Return [X, Y] of the center of cell containing provided text 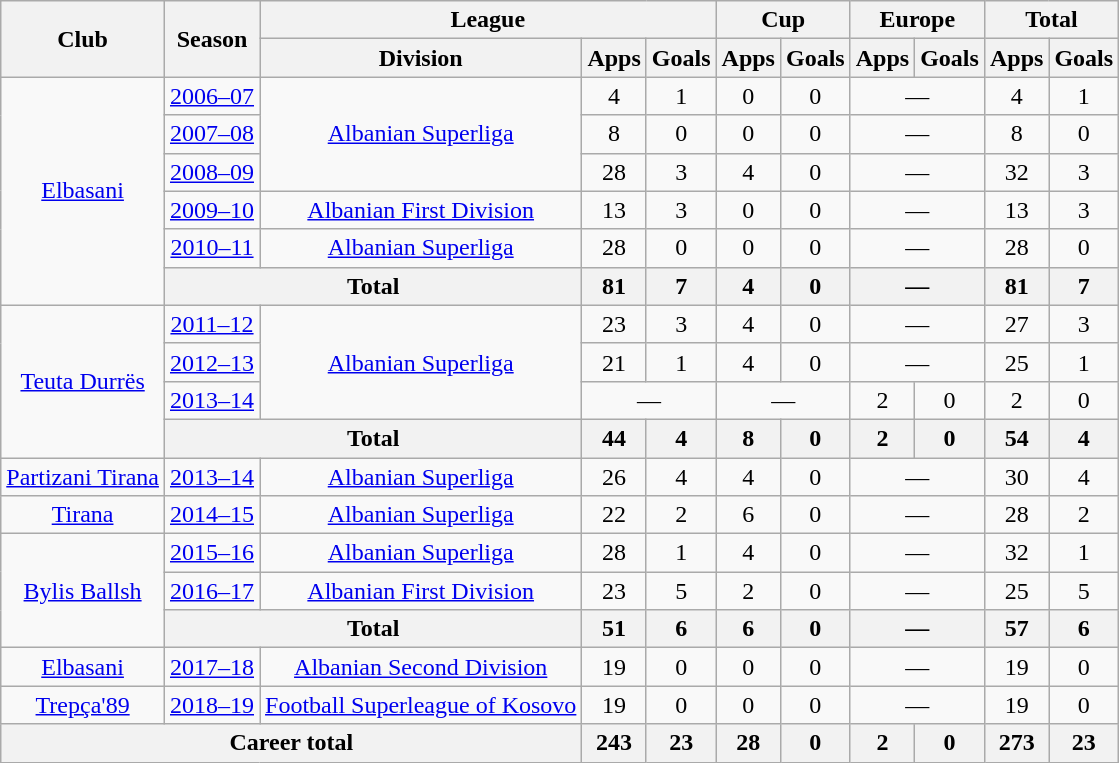
27 [1016, 324]
Cup [783, 20]
2012–13 [212, 362]
Career total [292, 743]
Division [421, 58]
22 [614, 515]
Albanian Second Division [421, 667]
Tirana [83, 515]
273 [1016, 743]
51 [614, 629]
2018–19 [212, 705]
2006–07 [212, 96]
2011–12 [212, 324]
Club [83, 39]
Europe [917, 20]
2010–11 [212, 248]
243 [614, 743]
2009–10 [212, 210]
44 [614, 438]
Trepça'89 [83, 705]
21 [614, 362]
Partizani Tirana [83, 477]
26 [614, 477]
2016–17 [212, 591]
2017–18 [212, 667]
Bylis Ballsh [83, 591]
Season [212, 39]
2008–09 [212, 172]
54 [1016, 438]
57 [1016, 629]
2014–15 [212, 515]
Football Superleague of Kosovo [421, 705]
2007–08 [212, 134]
Teuta Durrës [83, 381]
2015–16 [212, 553]
30 [1016, 477]
League [488, 20]
